Capture the cell that displays the provided text and extract its (X, Y) central coordinate. 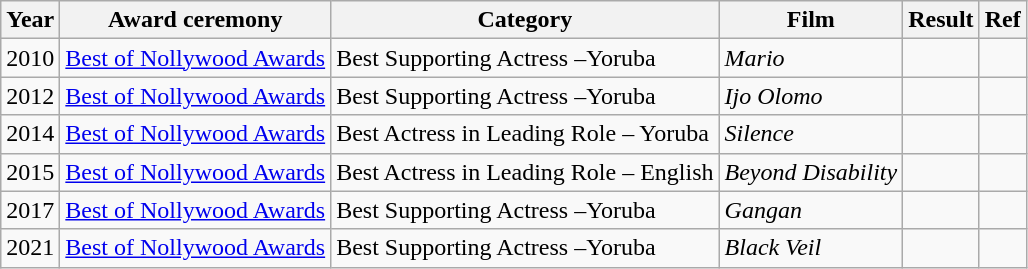
Award ceremony (196, 20)
Best Actress in Leading Role – English (525, 172)
2010 (30, 58)
Silence (811, 134)
Result (941, 20)
Film (811, 20)
Ijo Olomo (811, 96)
2017 (30, 210)
Mario (811, 58)
2012 (30, 96)
2021 (30, 248)
Year (30, 20)
Beyond Disability (811, 172)
Gangan (811, 210)
2015 (30, 172)
Ref (1002, 20)
Best Actress in Leading Role – Yoruba (525, 134)
Black Veil (811, 248)
Category (525, 20)
2014 (30, 134)
